Return the [X, Y] coordinate for the center point of the cell that contains the specified text.  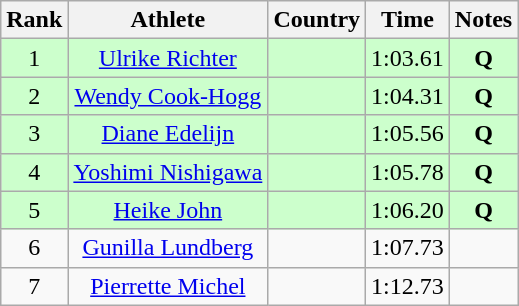
1:04.31 [408, 96]
3 [34, 134]
1:03.61 [408, 58]
1:06.20 [408, 210]
6 [34, 248]
2 [34, 96]
7 [34, 286]
Heike John [168, 210]
Time [408, 20]
Wendy Cook-Hogg [168, 96]
4 [34, 172]
Country [317, 20]
1:05.78 [408, 172]
1:12.73 [408, 286]
Notes [483, 20]
Yoshimi Nishigawa [168, 172]
Athlete [168, 20]
Rank [34, 20]
Gunilla Lundberg [168, 248]
1:05.56 [408, 134]
Ulrike Richter [168, 58]
Pierrette Michel [168, 286]
5 [34, 210]
Diane Edelijn [168, 134]
1:07.73 [408, 248]
1 [34, 58]
